Search for the cell housing the specified text and yield its (X, Y) center coordinate. 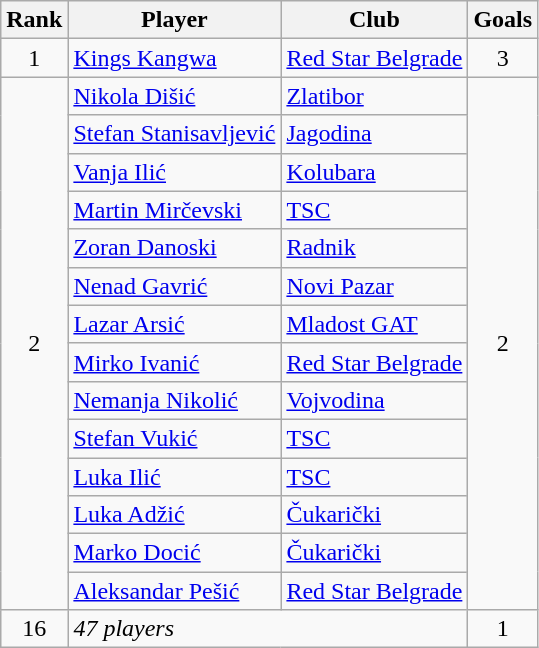
Vanja Ilić (174, 172)
3 (503, 58)
Zlatibor (374, 96)
Radnik (374, 248)
Novi Pazar (374, 286)
Kings Kangwa (174, 58)
Mladost GAT (374, 324)
Luka Adžić (174, 515)
Mirko Ivanić (174, 362)
Nikola Dišić (174, 96)
Nenad Gavrić (174, 286)
Lazar Arsić (174, 324)
Zoran Danoski (174, 248)
Club (374, 20)
Luka Ilić (174, 477)
Rank (34, 20)
Nemanja Nikolić (174, 400)
Martin Mirčevski (174, 210)
Aleksandar Pešić (174, 591)
Marko Docić (174, 553)
Stefan Stanisavljević (174, 134)
Goals (503, 20)
47 players (268, 629)
Player (174, 20)
Jagodina (374, 134)
16 (34, 629)
Stefan Vukić (174, 438)
Vojvodina (374, 400)
Kolubara (374, 172)
